Provide the [x, y] coordinate of the cell's center where the given text is located.  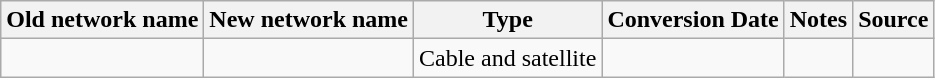
Type [508, 20]
New network name [309, 20]
Old network name [102, 20]
Cable and satellite [508, 58]
Notes [818, 20]
Conversion Date [693, 20]
Source [894, 20]
